Return the [x, y] coordinate for the center point of the cell that contains the specified text.  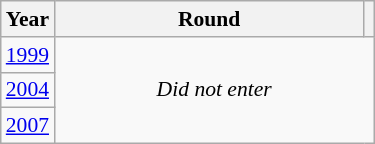
2004 [28, 90]
Year [28, 19]
Did not enter [214, 90]
2007 [28, 126]
1999 [28, 55]
Round [209, 19]
